From the cell containing the given text, extract its center point as [X, Y] coordinate. 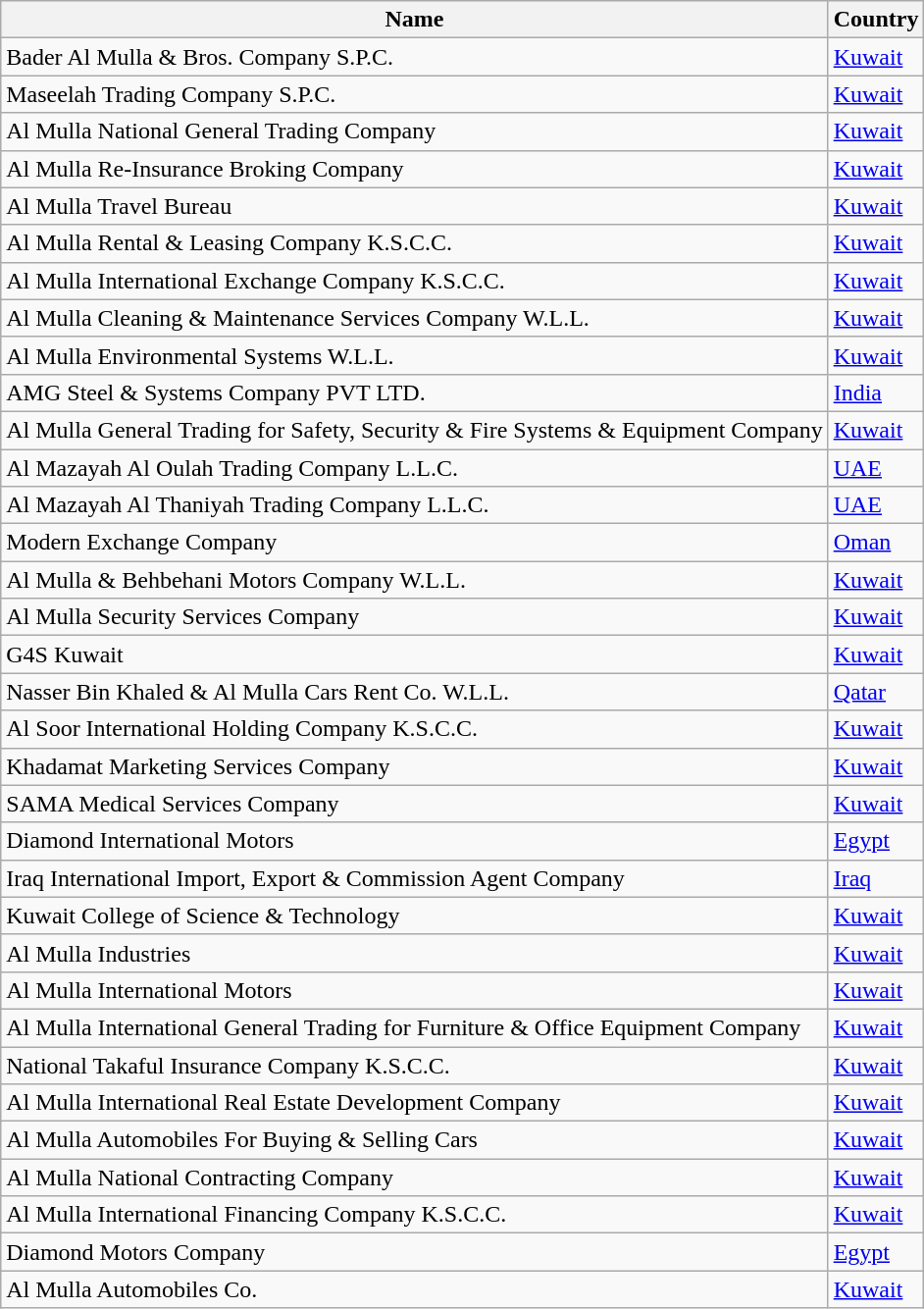
Nasser Bin Khaled & Al Mulla Cars Rent Co. W.L.L. [414, 692]
Al Mazayah Al Oulah Trading Company L.L.C. [414, 468]
Al Mulla Cleaning & Maintenance Services Company W.L.L. [414, 318]
SAMA Medical Services Company [414, 804]
Modern Exchange Company [414, 543]
Al Mulla National Contracting Company [414, 1178]
Maseelah Trading Company S.P.C. [414, 94]
Bader Al Mulla & Bros. Company S.P.C. [414, 57]
Al Mulla Security Services Company [414, 617]
Al Soor International Holding Company K.S.C.C. [414, 729]
Al Mulla General Trading for Safety, Security & Fire Systems & Equipment Company [414, 430]
Al Mulla Industries [414, 953]
Al Mulla Environmental Systems W.L.L. [414, 355]
Al Mulla International Financing Company K.S.C.C. [414, 1215]
Al Mulla International Exchange Company K.S.C.C. [414, 281]
Al Mulla International Real Estate Development Company [414, 1103]
Al Mulla International Motors [414, 990]
Qatar [876, 692]
Khadamat Marketing Services Company [414, 766]
Al Mulla & Behbehani Motors Company W.L.L. [414, 580]
National Takaful Insurance Company K.S.C.C. [414, 1065]
Diamond International Motors [414, 841]
Al Mazayah Al Thaniyah Trading Company L.L.C. [414, 505]
Al Mulla Automobiles Co. [414, 1289]
Country [876, 20]
Al Mulla National General Trading Company [414, 131]
Al Mulla International General Trading for Furniture & Office Equipment Company [414, 1027]
G4S Kuwait [414, 654]
Diamond Motors Company [414, 1252]
Al Mulla Automobiles For Buying & Selling Cars [414, 1140]
India [876, 393]
Name [414, 20]
Oman [876, 543]
AMG Steel & Systems Company PVT LTD. [414, 393]
Kuwait College of Science & Technology [414, 916]
Al Mulla Re-Insurance Broking Company [414, 169]
Iraq [876, 878]
Al Mulla Travel Bureau [414, 206]
Iraq International Import, Export & Commission Agent Company [414, 878]
Al Mulla Rental & Leasing Company K.S.C.C. [414, 243]
